Search for the cell housing the specified text and yield its (X, Y) center coordinate. 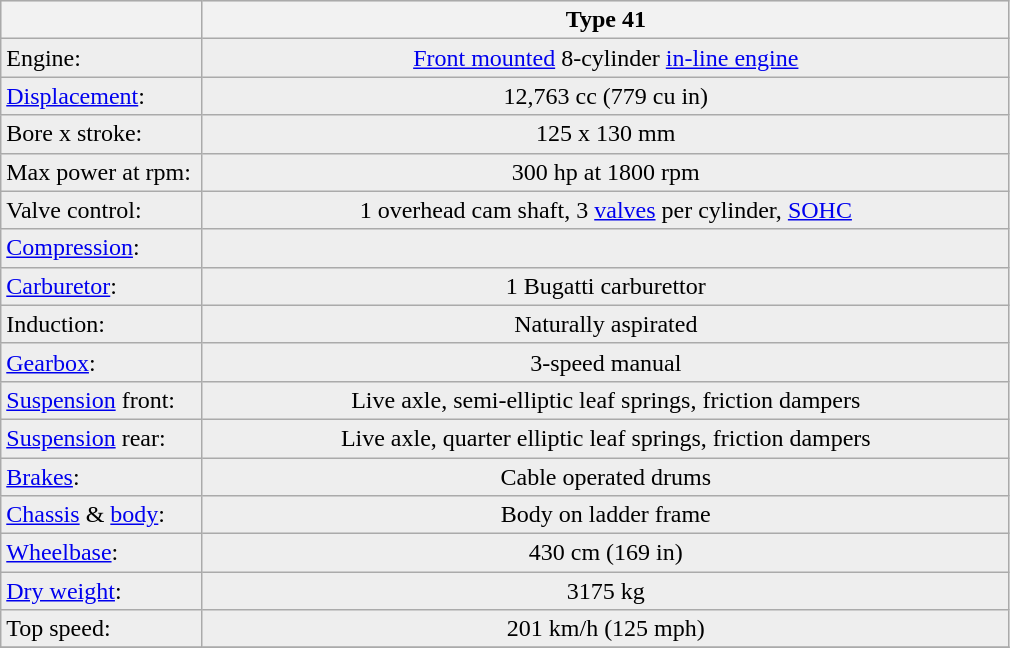
Suspension front: (102, 400)
Brakes: (102, 477)
Suspension rear: (102, 438)
Live axle, quarter elliptic leaf springs, friction dampers (606, 438)
1 Bugatti carburettor (606, 286)
Valve control: (102, 210)
201 km/h (125 mph) (606, 629)
Gearbox: (102, 362)
Cable operated drums (606, 477)
Max power at rpm: (102, 172)
Engine: (102, 58)
Naturally aspirated (606, 324)
Top speed: (102, 629)
Induction: (102, 324)
1 overhead cam shaft, 3 valves per cylinder, SOHC (606, 210)
125 x 130 mm (606, 134)
300 hp at 1800 rpm (606, 172)
Front mounted 8-cylinder in-line engine (606, 58)
12,763 cc (779 cu in) (606, 96)
Wheelbase: (102, 553)
Body on ladder frame (606, 515)
430 cm (169 in) (606, 553)
Type 41 (606, 20)
3175 kg (606, 591)
Live axle, semi-elliptic leaf springs, friction dampers (606, 400)
Displacement: (102, 96)
Dry weight: (102, 591)
3-speed manual (606, 362)
Chassis & body: (102, 515)
Bore x stroke: (102, 134)
Compression: (102, 248)
Carburetor: (102, 286)
